Identify which cell holds the provided text, then report its (x, y) central coordinate. 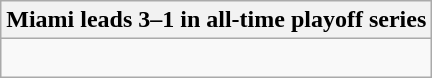
Miami leads 3–1 in all-time playoff series (216, 20)
